Identify which cell holds the provided text, then report its [X, Y] central coordinate. 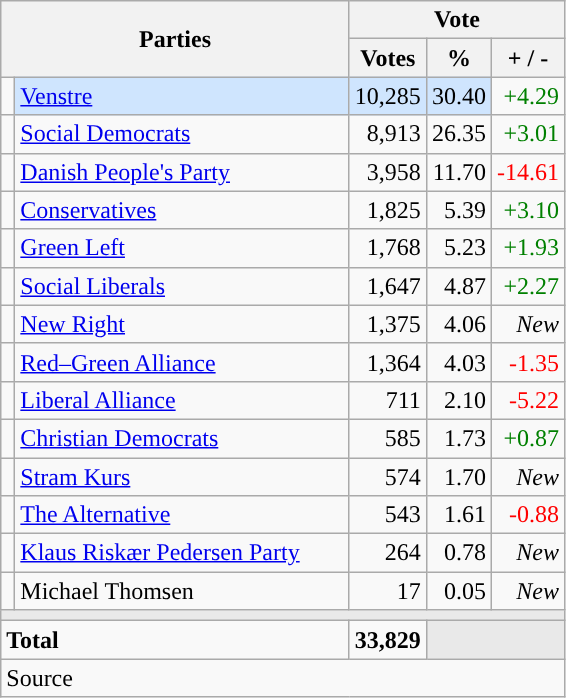
5.23 [458, 248]
Red–Green Alliance [182, 362]
17 [388, 591]
30.40 [458, 96]
2.10 [458, 400]
+ / - [528, 58]
New Right [182, 324]
Vote [456, 20]
11.70 [458, 172]
Stram Kurs [182, 477]
1,825 [388, 210]
5.39 [458, 210]
Total [176, 640]
543 [388, 515]
1,375 [388, 324]
4.87 [458, 286]
Green Left [182, 248]
574 [388, 477]
+2.27 [528, 286]
Venstre [182, 96]
1,647 [388, 286]
711 [388, 400]
+4.29 [528, 96]
8,913 [388, 134]
% [458, 58]
Votes [388, 58]
-0.88 [528, 515]
Source [283, 678]
Danish People's Party [182, 172]
3,958 [388, 172]
Parties [176, 39]
1.73 [458, 438]
4.06 [458, 324]
+0.87 [528, 438]
585 [388, 438]
1.61 [458, 515]
The Alternative [182, 515]
Liberal Alliance [182, 400]
1,364 [388, 362]
33,829 [388, 640]
26.35 [458, 134]
Social Democrats [182, 134]
+1.93 [528, 248]
Social Liberals [182, 286]
Conservatives [182, 210]
-14.61 [528, 172]
Michael Thomsen [182, 591]
0.78 [458, 553]
1.70 [458, 477]
Christian Democrats [182, 438]
4.03 [458, 362]
264 [388, 553]
0.05 [458, 591]
+3.10 [528, 210]
10,285 [388, 96]
Klaus Riskær Pedersen Party [182, 553]
-1.35 [528, 362]
-5.22 [528, 400]
1,768 [388, 248]
+3.01 [528, 134]
